Find where the given text appears and provide that cell's center as (x, y) coordinate. 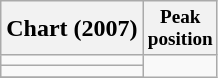
Chart (2007) (72, 28)
Peakposition (180, 28)
